Return (x, y) of the center of cell containing provided text 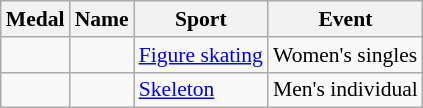
Men's individual (346, 90)
Sport (201, 19)
Medal (36, 19)
Event (346, 19)
Figure skating (201, 55)
Skeleton (201, 90)
Women's singles (346, 55)
Name (102, 19)
